Return the [x, y] coordinate for the center point of the cell that contains the specified text.  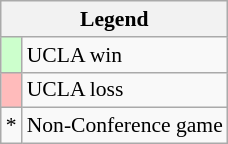
Legend [114, 19]
Non-Conference game [125, 126]
UCLA win [125, 55]
UCLA loss [125, 90]
* [12, 126]
